Pinpoint the cell where the given text exists, returning its (X, Y) midpoint coordinate. 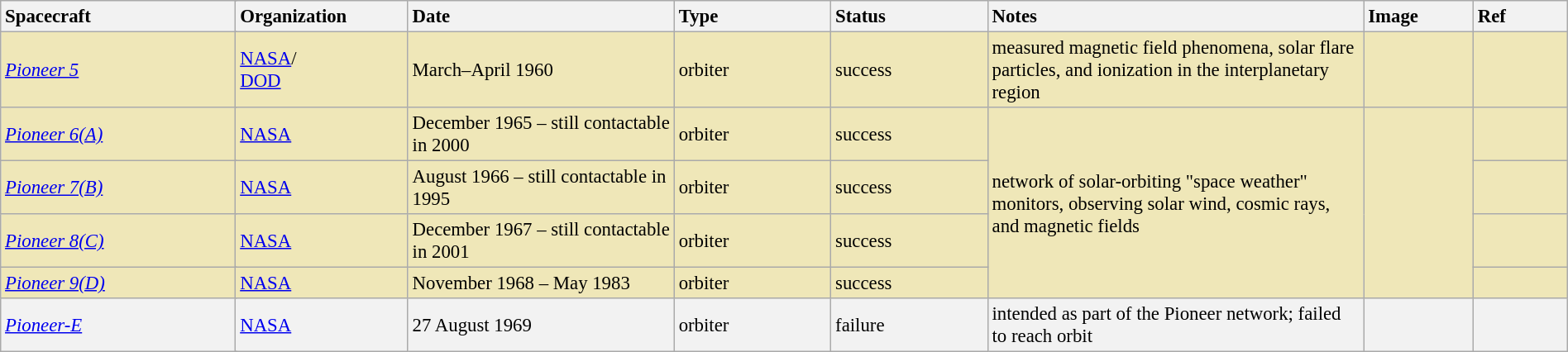
measured magnetic field phenomena, solar flare particles, and ionization in the interplanetary region (1176, 70)
August 1966 – still contactable in 1995 (541, 188)
Pioneer 9(D) (118, 283)
Type (753, 17)
Pioneer 7(B) (118, 188)
Pioneer 5 (118, 70)
Status (910, 17)
Notes (1176, 17)
network of solar-orbiting "space weather" monitors, observing solar wind, cosmic rays, and magnetic fields (1176, 203)
December 1967 – still contactable in 2001 (541, 241)
December 1965 – still contactable in 2000 (541, 134)
Image (1419, 17)
Date (541, 17)
Pioneer 8(C) (118, 241)
Pioneer 6(A) (118, 134)
November 1968 – May 1983 (541, 283)
Spacecraft (118, 17)
Ref (1521, 17)
March–April 1960 (541, 70)
Organization (322, 17)
NASA/ DOD (322, 70)
